From the cell containing the given text, extract its center point as (X, Y) coordinate. 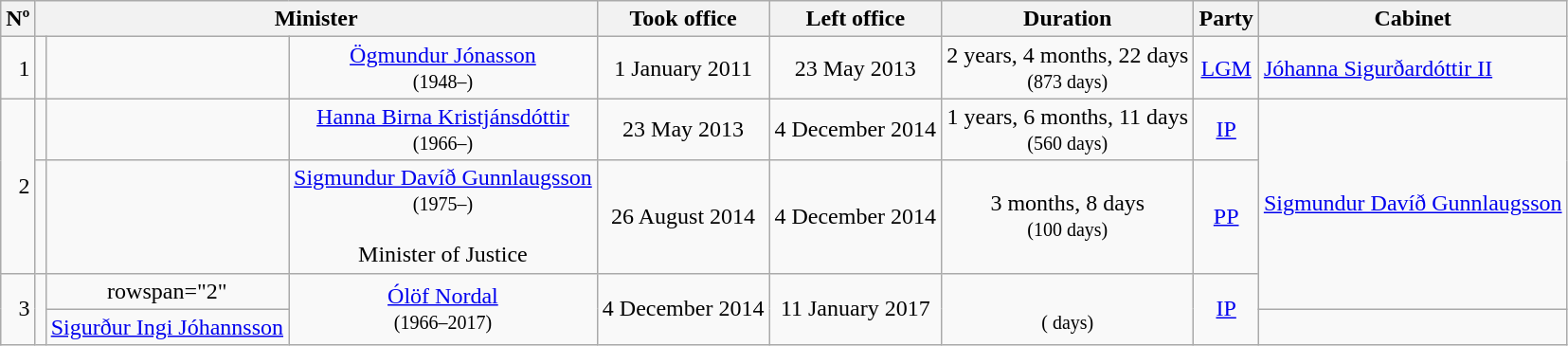
3 (18, 309)
rowspan="2" (167, 291)
Ólöf Nordal(1966–2017) (443, 309)
Jóhanna Sigurðardóttir II (1413, 68)
LGM (1226, 68)
2 years, 4 months, 22 days(873 days) (1068, 68)
Party (1226, 19)
1 (18, 68)
Hanna Birna Kristjánsdóttir(1966–) (443, 129)
PP (1226, 216)
1 January 2011 (683, 68)
Sigmundur Davíð Gunnlaugsson(1975–)Minister of Justice (443, 216)
2 (18, 186)
Ögmundur Jónasson(1948–) (443, 68)
3 months, 8 days(100 days) (1068, 216)
Sigurður Ingi Jóhannsson (167, 327)
Sigmundur Davíð Gunnlaugsson (1413, 204)
Took office (683, 19)
26 August 2014 (683, 216)
11 January 2017 (856, 309)
( days) (1068, 309)
Minister (316, 19)
Cabinet (1413, 19)
1 years, 6 months, 11 days(560 days) (1068, 129)
Left office (856, 19)
Duration (1068, 19)
Nº (18, 19)
